Return the [x, y] coordinate for the center point of the cell that contains the specified text.  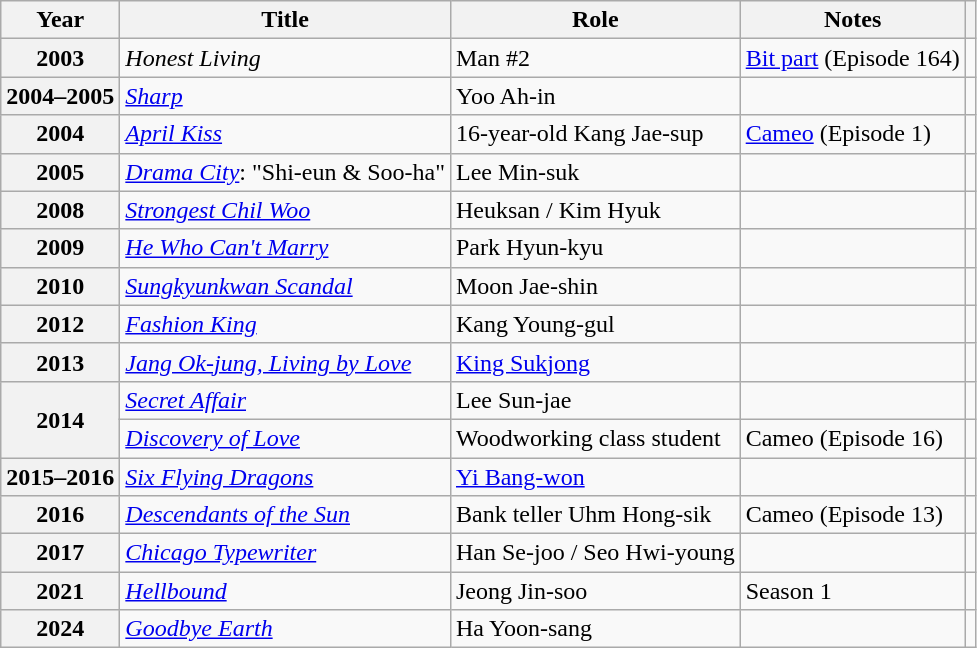
2003 [60, 58]
2017 [60, 553]
Fashion King [286, 324]
Cameo (Episode 16) [852, 438]
Moon Jae-shin [595, 286]
Honest Living [286, 58]
2014 [60, 419]
Jang Ok-jung, Living by Love [286, 362]
Lee Min-suk [595, 172]
Descendants of the Sun [286, 515]
Yoo Ah-in [595, 96]
Cameo (Episode 1) [852, 134]
Season 1 [852, 591]
April Kiss [286, 134]
2015–2016 [60, 477]
King Sukjong [595, 362]
Year [60, 20]
Title [286, 20]
Goodbye Earth [286, 629]
Secret Affair [286, 400]
2010 [60, 286]
2024 [60, 629]
Six Flying Dragons [286, 477]
Role [595, 20]
Notes [852, 20]
Bit part (Episode 164) [852, 58]
Sharp [286, 96]
He Who Can't Marry [286, 248]
Ha Yoon-sang [595, 629]
Sungkyunkwan Scandal [286, 286]
Yi Bang-won [595, 477]
Woodworking class student [595, 438]
2013 [60, 362]
Heuksan / Kim Hyuk [595, 210]
2004–2005 [60, 96]
2005 [60, 172]
Chicago Typewriter [286, 553]
Jeong Jin-soo [595, 591]
Bank teller Uhm Hong-sik [595, 515]
Drama City: "Shi-eun & Soo-ha" [286, 172]
Han Se-joo / Seo Hwi-young [595, 553]
2021 [60, 591]
Park Hyun-kyu [595, 248]
2009 [60, 248]
Discovery of Love [286, 438]
Kang Young-gul [595, 324]
Strongest Chil Woo [286, 210]
Man #2 [595, 58]
16-year-old Kang Jae-sup [595, 134]
Cameo (Episode 13) [852, 515]
2012 [60, 324]
Hellbound [286, 591]
2008 [60, 210]
Lee Sun-jae [595, 400]
2016 [60, 515]
2004 [60, 134]
